Pinpoint the cell where the given text exists, returning its [x, y] midpoint coordinate. 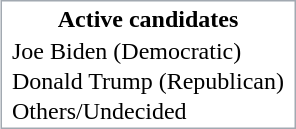
Others/Undecided [148, 112]
Donald Trump (Republican) [148, 82]
Joe Biden (Democratic) [148, 52]
Active candidates [148, 19]
